Locate the cell with the specified text and output its [X, Y] center coordinate. 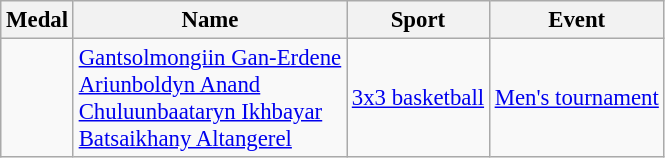
Name [210, 20]
3x3 basketball [418, 98]
Men's tournament [576, 98]
Medal [38, 20]
Sport [418, 20]
Gantsolmongiin Gan-ErdeneAriunboldyn AnandChuluunbaataryn IkhbayarBatsaikhany Altangerel [210, 98]
Event [576, 20]
